Return the [x, y] coordinate for the center point of the cell that contains the specified text.  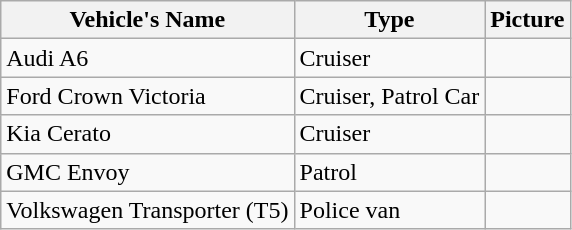
Audi A6 [148, 58]
Vehicle's Name [148, 20]
Volkswagen Transporter (T5) [148, 210]
Type [390, 20]
Kia Cerato [148, 134]
Cruiser, Patrol Car [390, 96]
Ford Crown Victoria [148, 96]
Police van [390, 210]
Patrol [390, 172]
GMC Envoy [148, 172]
Picture [528, 20]
